Output the [X, Y] coordinate of the center of the cell containing the given text.  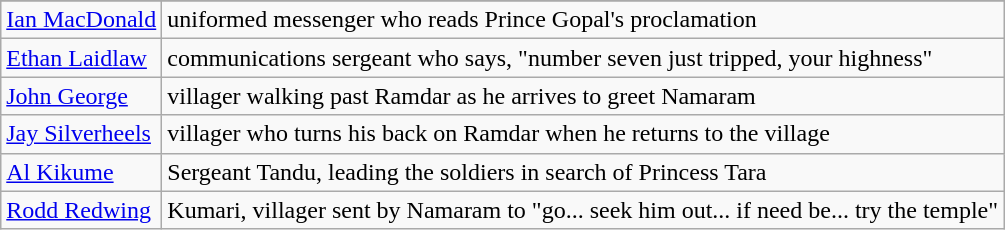
uniformed messenger who reads Prince Gopal's proclamation [583, 20]
Ethan Laidlaw [82, 58]
Ian MacDonald [82, 20]
communications sergeant who says, "number seven just tripped, your highness" [583, 58]
villager walking past Ramdar as he arrives to greet Namaram [583, 96]
John George [82, 96]
Sergeant Tandu, leading the soldiers in search of Princess Tara [583, 172]
Al Kikume [82, 172]
Kumari, villager sent by Namaram to "go... seek him out... if need be... try the temple" [583, 210]
villager who turns his back on Ramdar when he returns to the village [583, 134]
Jay Silverheels [82, 134]
Rodd Redwing [82, 210]
